Return the [X, Y] coordinate for the center point of the cell that contains the specified text.  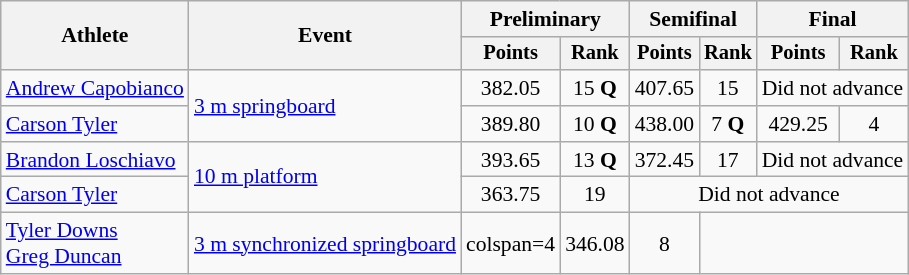
colspan=4 [510, 244]
Semifinal [694, 19]
372.45 [664, 160]
Andrew Capobianco [95, 88]
8 [664, 244]
10 m platform [325, 178]
389.80 [510, 124]
382.05 [510, 88]
13 Q [594, 160]
17 [728, 160]
393.65 [510, 160]
429.25 [798, 124]
Brandon Loschiavo [95, 160]
407.65 [664, 88]
Tyler DownsGreg Duncan [95, 244]
3 m springboard [325, 106]
7 Q [728, 124]
438.00 [664, 124]
363.75 [510, 195]
Event [325, 36]
19 [594, 195]
15 [728, 88]
4 [874, 124]
Preliminary [546, 19]
10 Q [594, 124]
346.08 [594, 244]
Athlete [95, 36]
3 m synchronized springboard [325, 244]
Final [833, 19]
15 Q [594, 88]
